Detect which cell encompasses the target text, then output its [X, Y] center coordinate. 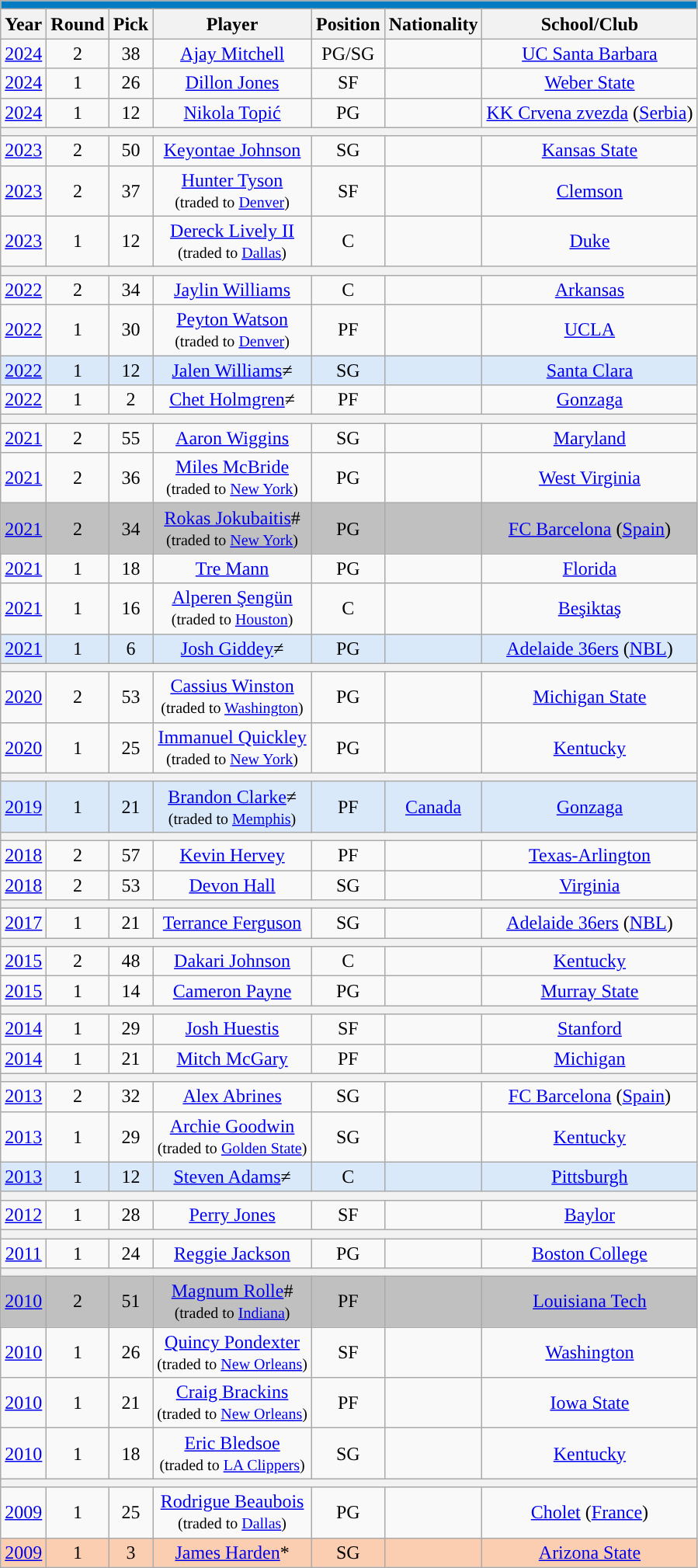
Alex Abrines [233, 1097]
Eric Bledsoe(traded to LA Clippers) [233, 1454]
Devon Hall [233, 885]
Brandon Clarke≠(traded to Memphis) [233, 806]
Pittsburgh [590, 1177]
57 [130, 855]
2017 [23, 923]
School/Club [590, 24]
14 [130, 991]
Cassius Winston(traded to Washington) [233, 697]
Jaylin Williams [233, 290]
Perry Jones [233, 1215]
Keyontae Johnson [233, 151]
Ajay Mitchell [233, 54]
2011 [23, 1253]
Canada [433, 806]
PG/SG [348, 54]
West Virginia [590, 478]
Player [233, 24]
Boston College [590, 1253]
Round [78, 24]
32 [130, 1097]
51 [130, 1302]
James Harden* [233, 1552]
Chet Holmgren≠ [233, 400]
Kansas State [590, 151]
Texas-Arlington [590, 855]
Santa Clara [590, 370]
Tre Mann [233, 568]
Craig Brackins(traded to New Orleans) [233, 1403]
Rodrigue Beaubois(traded to Dallas) [233, 1513]
38 [130, 54]
UCLA [590, 329]
Cameron Payne [233, 991]
3 [130, 1552]
Mitch McGary [233, 1059]
Alperen Şengün(traded to Houston) [233, 609]
Iowa State [590, 1403]
Arizona State [590, 1552]
Michigan State [590, 697]
2019 [23, 806]
Dereck Lively II(traded to Dallas) [233, 241]
Dillon Jones [233, 83]
Josh Giddey≠ [233, 648]
2012 [23, 1215]
Quincy Pondexter(traded to New Orleans) [233, 1353]
Aaron Wiggins [233, 438]
Reggie Jackson [233, 1253]
Cholet (France) [590, 1513]
50 [130, 151]
28 [130, 1215]
Baylor [590, 1215]
Kevin Hervey [233, 855]
Nationality [433, 24]
36 [130, 478]
48 [130, 961]
Murray State [590, 991]
37 [130, 191]
Archie Goodwin(traded to Golden State) [233, 1137]
Josh Huestis [233, 1029]
6 [130, 648]
UC Santa Barbara [590, 54]
Louisiana Tech [590, 1302]
Florida [590, 568]
Hunter Tyson(traded to Denver) [233, 191]
Terrance Ferguson [233, 923]
Rokas Jokubaitis#(traded to New York) [233, 528]
Position [348, 24]
Duke [590, 241]
KK Crvena zvezda (Serbia) [590, 113]
Magnum Rolle#(traded to Indiana) [233, 1302]
Steven Adams≠ [233, 1177]
Washington [590, 1353]
Arkansas [590, 290]
Weber State [590, 83]
Michigan [590, 1059]
Beşiktaş [590, 609]
Immanuel Quickley(traded to New York) [233, 747]
Pick [130, 24]
Stanford [590, 1029]
Year [23, 24]
Peyton Watson(traded to Denver) [233, 329]
Clemson [590, 191]
Maryland [590, 438]
55 [130, 438]
Jalen Williams≠ [233, 370]
Virginia [590, 885]
24 [130, 1253]
Nikola Topić [233, 113]
16 [130, 609]
30 [130, 329]
Dakari Johnson [233, 961]
Miles McBride(traded to New York) [233, 478]
